Detect which cell encompasses the target text, then output its [X, Y] center coordinate. 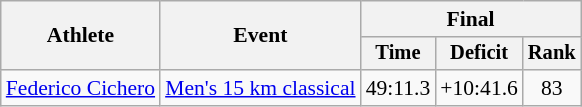
83 [552, 88]
Final [471, 19]
49:11.3 [398, 88]
Rank [552, 54]
Men's 15 km classical [260, 88]
Deficit [479, 54]
+10:41.6 [479, 88]
Federico Cichero [80, 88]
Event [260, 36]
Athlete [80, 36]
Time [398, 54]
